Extract the [x, y] coordinate from the center of the cell holding the provided text.  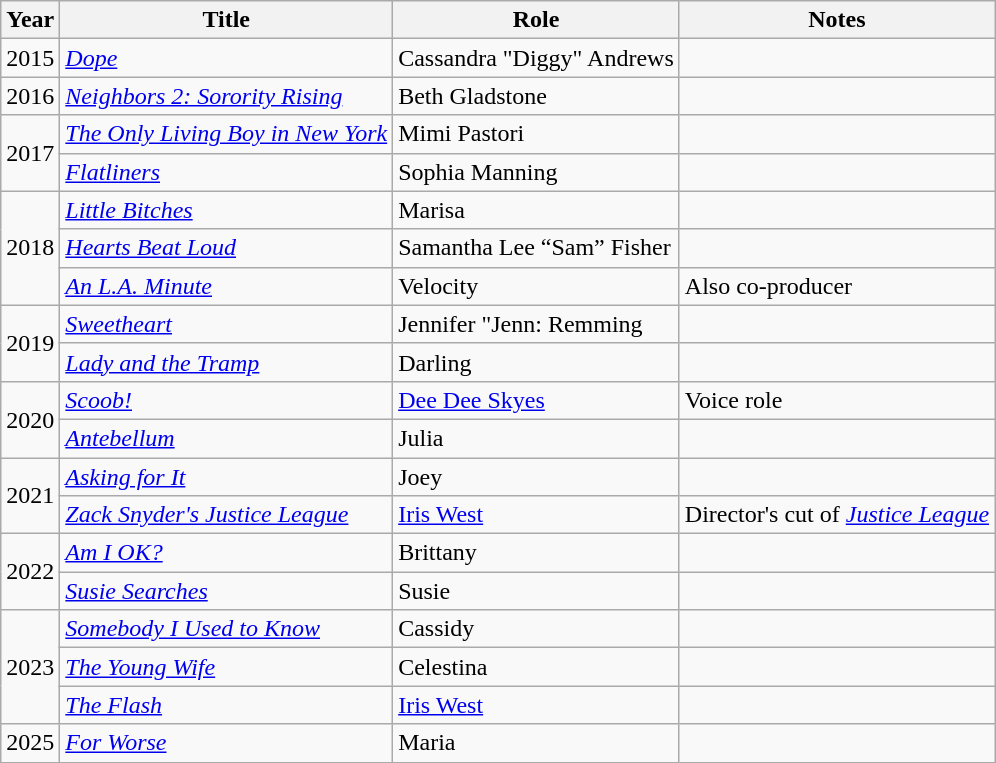
Scoob! [226, 400]
Susie [536, 591]
Velocity [536, 286]
Sophia Manning [536, 172]
Samantha Lee “Sam” Fisher [536, 248]
Little Bitches [226, 210]
2020 [30, 419]
The Flash [226, 705]
The Only Living Boy in New York [226, 134]
Notes [836, 20]
Role [536, 20]
Title [226, 20]
Asking for It [226, 477]
An L.A. Minute [226, 286]
Julia [536, 438]
Darling [536, 362]
Lady and the Tramp [226, 362]
2017 [30, 153]
Cassandra "Diggy" Andrews [536, 58]
Cassidy [536, 629]
Dope [226, 58]
2022 [30, 572]
Maria [536, 743]
Joey [536, 477]
Am I OK? [226, 553]
Sweetheart [226, 324]
Antebellum [226, 438]
Also co-producer [836, 286]
2015 [30, 58]
Voice role [836, 400]
2025 [30, 743]
2023 [30, 667]
2018 [30, 248]
Flatliners [226, 172]
Somebody I Used to Know [226, 629]
Director's cut of Justice League [836, 515]
Dee Dee Skyes [536, 400]
2016 [30, 96]
Mimi Pastori [536, 134]
2019 [30, 343]
2021 [30, 496]
Jennifer "Jenn: Remming [536, 324]
Beth Gladstone [536, 96]
Year [30, 20]
Zack Snyder's Justice League [226, 515]
Celestina [536, 667]
Susie Searches [226, 591]
Marisa [536, 210]
For Worse [226, 743]
Brittany [536, 553]
Hearts Beat Loud [226, 248]
Neighbors 2: Sorority Rising [226, 96]
The Young Wife [226, 667]
